Pinpoint the cell where the given text exists, returning its (x, y) midpoint coordinate. 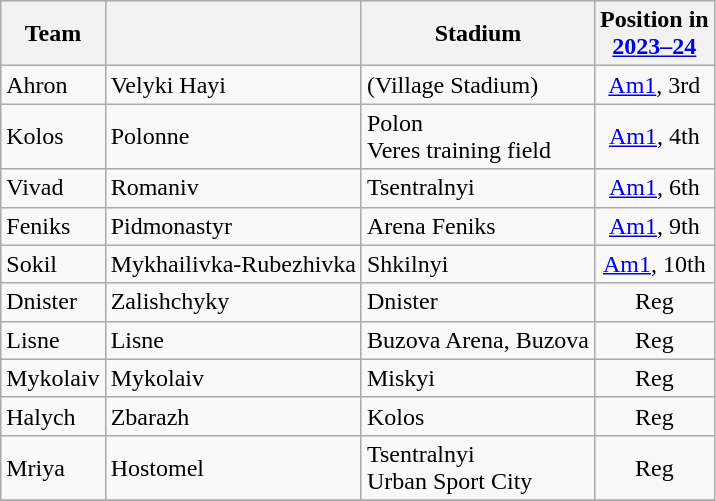
Zbarazh (233, 416)
Am1, 6th (654, 188)
Mriya (53, 468)
Feniks (53, 226)
Sokil (53, 264)
Hostomel (233, 468)
Buzova Arena, Buzova (478, 340)
Team (53, 34)
Halych (53, 416)
Mykhailivka-Rubezhivka (233, 264)
Miskyi (478, 378)
Arena Feniks (478, 226)
Ahron (53, 85)
Am1, 4th (654, 136)
Pidmonastyr (233, 226)
Romaniv (233, 188)
Velyki Hayi (233, 85)
Am1, 9th (654, 226)
Shkilnyi (478, 264)
Polonne (233, 136)
Tsentralnyi (478, 188)
TsentralnyiUrban Sport City (478, 468)
Position in2023–24 (654, 34)
Zalishchyky (233, 302)
Am1, 3rd (654, 85)
Am1, 10th (654, 264)
Vivad (53, 188)
Stadium (478, 34)
(Village Stadium) (478, 85)
PolonVeres training field (478, 136)
